Scan for the cell matching the given text and deliver its [x, y] coordinate at center. 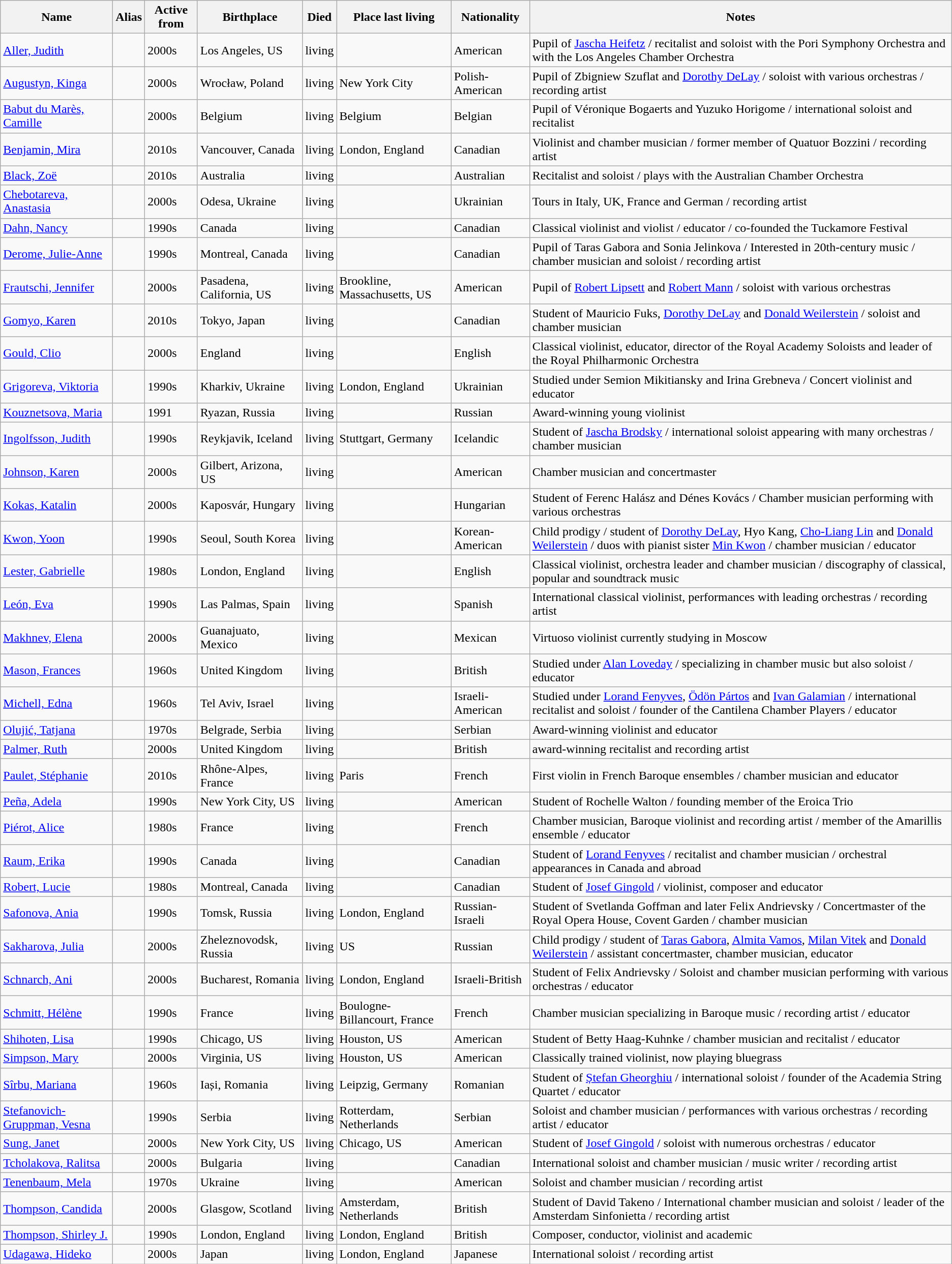
Black, Zoë [57, 175]
Tcholakova, Ralitsa [57, 1163]
Kwon, Yoon [57, 538]
Classical violinist, educator, director of the Royal Academy Soloists and leader of the Royal Philharmonic Orchestra [740, 353]
Korean-American [490, 538]
Student of Ferenc Halász and Dénes Kovács / Chamber musician performing with various orchestras [740, 505]
Belgian [490, 116]
Udagawa, Hideko [57, 1254]
Zheleznovodsk, Russia [250, 947]
Nationality [490, 17]
Michell, Edna [57, 704]
Dahn, Nancy [57, 228]
Chamber musician specializing in Baroque music / recording artist / educator [740, 1013]
Seoul, South Korea [250, 538]
Peña, Adela [57, 801]
Chamber musician and concertmaster [740, 472]
US [394, 947]
Schnarch, Ani [57, 979]
Babut du Marès, Camille [57, 116]
Bucharest, Romania [250, 979]
Place last living [394, 17]
Virtuoso violinist currently studying in Moscow [740, 638]
Gomyo, Karen [57, 320]
Serbia [250, 1118]
Schmitt, Hélène [57, 1013]
Makhnev, Elena [57, 638]
Reykjavik, Iceland [250, 439]
Student of Rochelle Walton / founding member of the Eroica Trio [740, 801]
Name [57, 17]
Soloist and chamber musician / recording artist [740, 1182]
Gould, Clio [57, 353]
International soloist / recording artist [740, 1254]
Notes [740, 17]
Frautschi, Jennifer [57, 287]
Chamber musician, Baroque violinist and recording artist / member of the Amarillis ensemble / educator [740, 828]
Johnson, Karen [57, 472]
Russian-Israeli [490, 913]
Augustyn, Kinga [57, 83]
Pupil of Taras Gabora and Sonia Jelinkova / Interested in 20th-century music / chamber musician and soloist / recording artist [740, 254]
Award-winning violinist and educator [740, 730]
Vancouver, Canada [250, 149]
award-winning recitalist and recording artist [740, 749]
Japan [250, 1254]
Classical violinist and violist / educator / co-founded the Tuckamore Festival [740, 228]
Award-winning young violinist [740, 413]
Child prodigy / student of Taras Gabora, Almita Vamos, Milan Vitek and Donald Weilerstein / assistant concertmaster, chamber musician, educator [740, 947]
Derome, Julie-Anne [57, 254]
Alias [129, 17]
Robert, Lucie [57, 887]
Japanese [490, 1254]
Olujić, Tatjana [57, 730]
Kouznetsova, Maria [57, 413]
Lester, Gabrielle [57, 571]
New York City [394, 83]
Kharkiv, Ukraine [250, 386]
Amsterdam, Netherlands [394, 1208]
Simpson, Mary [57, 1058]
Pupil of Robert Lipsett and Robert Mann / soloist with various orchestras [740, 287]
Gilbert, Arizona, US [250, 472]
Palmer, Ruth [57, 749]
Leipzig, Germany [394, 1084]
Boulogne-Billancourt, France [394, 1013]
Student of Betty Haag-Kuhnke / chamber musician and recitalist / educator [740, 1039]
Student of Ștefan Gheorghiu / international soloist / founder of the Academia String Quartet / educator [740, 1084]
Australia [250, 175]
Recitalist and soloist / plays with the Australian Chamber Orchestra [740, 175]
Los Angeles, US [250, 50]
International soloist and chamber musician / music writer / recording artist [740, 1163]
Icelandic [490, 439]
Rhône-Alpes, France [250, 775]
Sung, Janet [57, 1143]
Las Palmas, Spain [250, 604]
Pupil of Véronique Bogaerts and Yuzuko Horigome / international soloist and recitalist [740, 116]
Kaposvár, Hungary [250, 505]
Thompson, Candida [57, 1208]
Paris [394, 775]
Student of Felix Andrievsky / Soloist and chamber musician performing with various orchestras / educator [740, 979]
Student of Mauricio Fuks, Dorothy DeLay and Donald Weilerstein / soloist and chamber musician [740, 320]
Brookline, Massachusetts, US [394, 287]
Safonova, Ania [57, 913]
1991 [171, 413]
Died [319, 17]
Birthplace [250, 17]
Aller, Judith [57, 50]
Raum, Erika [57, 860]
Studied under Alan Loveday / specializing in chamber music but also soloist / educator [740, 670]
England [250, 353]
Glasgow, Scotland [250, 1208]
Tenenbaum, Mela [57, 1182]
Guanajuato, Mexico [250, 638]
Pupil of Jascha Heifetz / recitalist and soloist with the Pori Symphony Orchestra and with the Los Angeles Chamber Orchestra [740, 50]
Odesa, Ukraine [250, 201]
Student of Svetlanda Goffman and later Felix Andrievsky / Concertmaster of the Royal Opera House, Covent Garden / chamber musician [740, 913]
Virginia, US [250, 1058]
Student of Lorand Fenyves / recitalist and chamber musician / orchestral appearances in Canada and abroad [740, 860]
Rotterdam, Netherlands [394, 1118]
Tomsk, Russia [250, 913]
Student of Jascha Brodsky / international soloist appearing with many orchestras / chamber musician [740, 439]
Classically trained violinist, now playing bluegrass [740, 1058]
Belgrade, Serbia [250, 730]
León, Eva [57, 604]
Hungarian [490, 505]
Stuttgart, Germany [394, 439]
Kokas, Katalin [57, 505]
Ingolfsson, Judith [57, 439]
Ryazan, Russia [250, 413]
Tokyo, Japan [250, 320]
Grigoreva, Viktoria [57, 386]
Composer, conductor, violinist and academic [740, 1235]
Student of David Takeno / International chamber musician and soloist / leader of the Amsterdam Sinfonietta / recording artist [740, 1208]
Tours in Italy, UK, France and German / recording artist [740, 201]
International classical violinist, performances with leading orchestras / recording artist [740, 604]
Thompson, Shirley J. [57, 1235]
Wrocław, Poland [250, 83]
Romanian [490, 1084]
Ukraine [250, 1182]
Australian [490, 175]
Chebotareva, Anastasia [57, 201]
Bulgaria [250, 1163]
Violinist and chamber musician / former member of Quatuor Bozzini / recording artist [740, 149]
Paulet, Stéphanie [57, 775]
Classical violinist, orchestra leader and chamber musician / discography of classical, popular and soundtrack music [740, 571]
Studied under Semion Mikitiansky and Irina Grebneva / Concert violinist and educator [740, 386]
Mason, Frances [57, 670]
First violin in French Baroque ensembles / chamber musician and educator [740, 775]
Israeli-British [490, 979]
Sîrbu, Mariana [57, 1084]
Student of Josef Gingold / soloist with numerous orchestras / educator [740, 1143]
Student of Josef Gingold / violinist, composer and educator [740, 887]
Pasadena, California, US [250, 287]
Sakharova, Julia [57, 947]
Iași, Romania [250, 1084]
Tel Aviv, Israel [250, 704]
Shihoten, Lisa [57, 1039]
Spanish [490, 604]
Piérot, Alice [57, 828]
Mexican [490, 638]
Israeli-American [490, 704]
Polish-American [490, 83]
Soloist and chamber musician / performances with various orchestras / recording artist / educator [740, 1118]
Stefanovich-Gruppman, Vesna [57, 1118]
Benjamin, Mira [57, 149]
Active from [171, 17]
Pupil of Zbigniew Szuflat and Dorothy DeLay / soloist with various orchestras / recording artist [740, 83]
